Scan for the cell matching the given text and deliver its [x, y] coordinate at center. 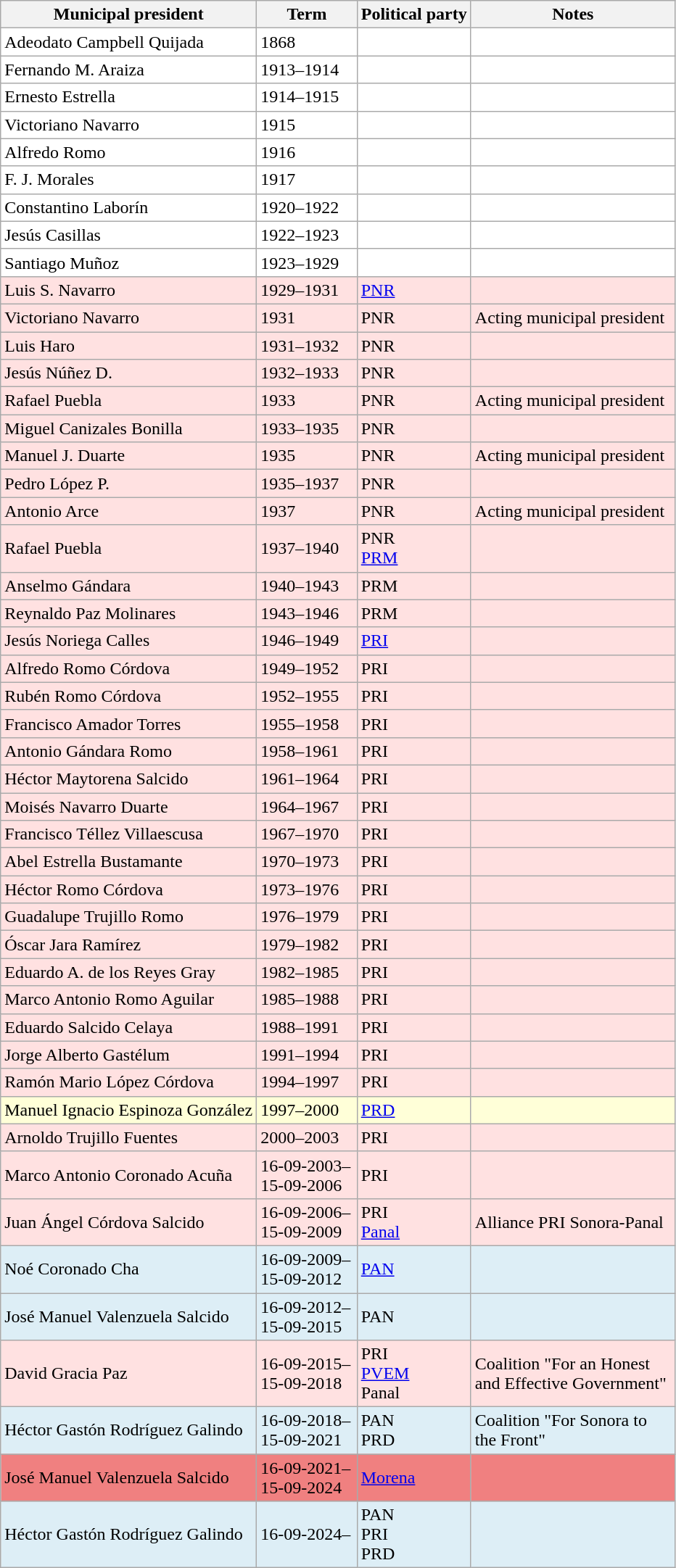
1976–1979 [308, 917]
1931–1932 [308, 346]
Eduardo A. de los Reyes Gray [129, 972]
1914–1915 [308, 97]
1991–1994 [308, 1055]
1970–1973 [308, 862]
Fernando M. Araiza [129, 70]
1922–1923 [308, 235]
16-09-2018–15-09-2021 [308, 1431]
16-09-2003–15-09-2006 [308, 1174]
Coalition "For an Honest and Effective Government" [573, 1374]
1940–1943 [308, 586]
F. J. Morales [129, 180]
Antonio Gándara Romo [129, 751]
Pedro López P. [129, 484]
1935–1937 [308, 484]
PAN PRI PRD [413, 1535]
David Gracia Paz [129, 1374]
Miguel Canizales Bonilla [129, 428]
1916 [308, 152]
Jesús Noriega Calles [129, 641]
Manuel J. Duarte [129, 456]
1937 [308, 511]
Héctor Romo Córdova [129, 889]
Héctor Maytorena Salcido [129, 779]
16-09-2021–15-09-2024 [308, 1477]
Ernesto Estrella [129, 97]
PNR PRM [413, 548]
1915 [308, 125]
1952–1955 [308, 696]
Ramón Mario López Córdova [129, 1082]
Reynaldo Paz Molinares [129, 613]
1964–1967 [308, 807]
1931 [308, 318]
1923–1929 [308, 262]
1913–1914 [308, 70]
Francisco Téllez Villaescusa [129, 834]
Anselmo Gándara [129, 586]
Constantino Laborín [129, 207]
Jesús Casillas [129, 235]
1988–1991 [308, 1027]
Municipal president [129, 14]
1929–1931 [308, 290]
Jesús Núñez D. [129, 373]
1949–1952 [308, 668]
1935 [308, 456]
1967–1970 [308, 834]
1961–1964 [308, 779]
1933 [308, 401]
Morena [413, 1477]
1958–1961 [308, 751]
PRI PVEM Panal [413, 1374]
PAN PRD [413, 1431]
1985–1988 [308, 1000]
1955–1958 [308, 723]
PRI Panal [413, 1222]
Guadalupe Trujillo Romo [129, 917]
16-09-2012–15-09-2015 [308, 1316]
Alliance PRI Sonora-Panal [573, 1222]
Noé Coronado Cha [129, 1269]
1920–1922 [308, 207]
Marco Antonio Romo Aguilar [129, 1000]
1973–1976 [308, 889]
Political party [413, 14]
Notes [573, 14]
Luis S. Navarro [129, 290]
Arnoldo Trujillo Fuentes [129, 1137]
2000–2003 [308, 1137]
1933–1935 [308, 428]
Jorge Alberto Gastélum [129, 1055]
Juan Ángel Córdova Salcido [129, 1222]
Adeodato Campbell Quijada [129, 42]
16-09-2009–15-09-2012 [308, 1269]
Rubén Romo Córdova [129, 696]
Abel Estrella Bustamante [129, 862]
16-09-2015–15-09-2018 [308, 1374]
16-09-2024– [308, 1535]
Alfredo Romo [129, 152]
Moisés Navarro Duarte [129, 807]
1994–1997 [308, 1082]
Antonio Arce [129, 511]
Marco Antonio Coronado Acuña [129, 1174]
1937–1940 [308, 548]
Alfredo Romo Córdova [129, 668]
Manuel Ignacio Espinoza González [129, 1110]
1932–1933 [308, 373]
Santiago Muñoz [129, 262]
16-09-2006–15-09-2009 [308, 1222]
1979–1982 [308, 945]
PRD [413, 1110]
1946–1949 [308, 641]
Eduardo Salcido Celaya [129, 1027]
1943–1946 [308, 613]
Óscar Jara Ramírez [129, 945]
Term [308, 14]
Francisco Amador Torres [129, 723]
Luis Haro [129, 346]
1868 [308, 42]
1997–2000 [308, 1110]
1917 [308, 180]
1982–1985 [308, 972]
Coalition "For Sonora to the Front" [573, 1431]
